Scan for the cell matching the given text and deliver its (X, Y) coordinate at center. 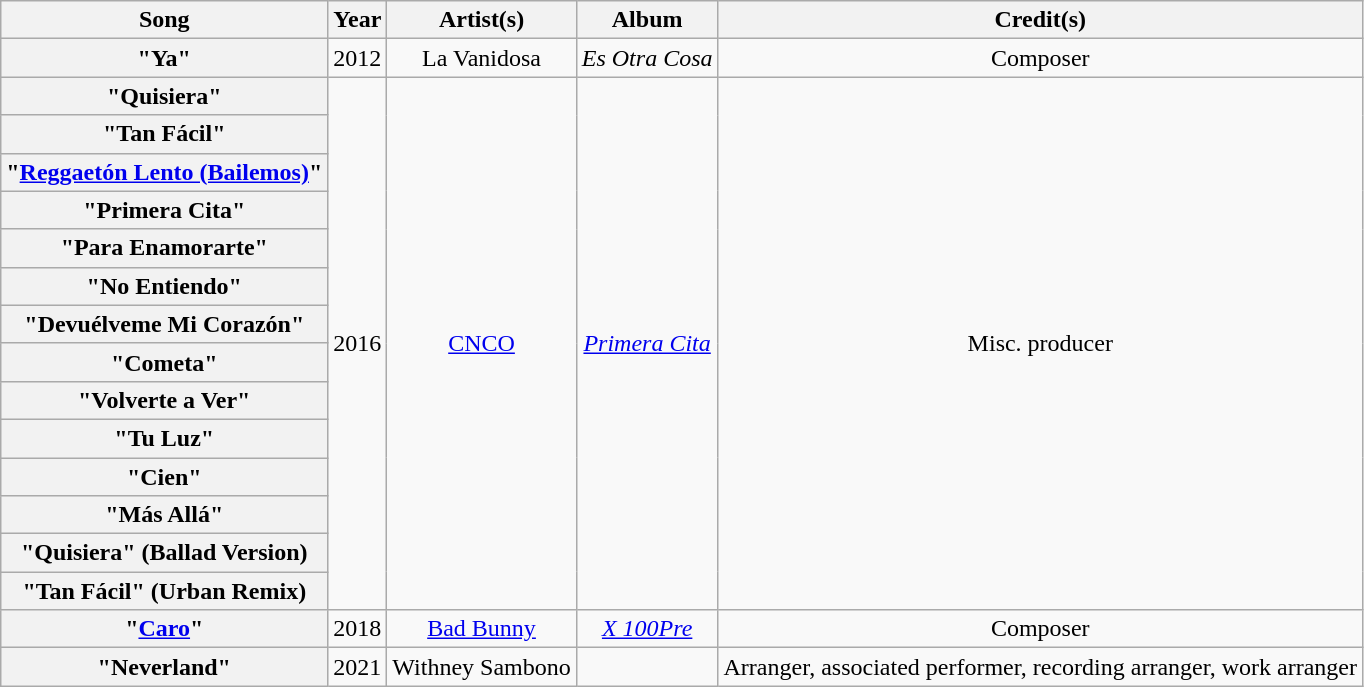
"Primera Cita" (164, 210)
"Cien" (164, 477)
Credit(s) (1040, 20)
Album (647, 20)
"Tu Luz" (164, 438)
Bad Bunny (482, 629)
"Reggaetón Lento (Bailemos)" (164, 172)
X 100Pre (647, 629)
"Quisiera" (Ballad Version) (164, 553)
"Más Allá" (164, 515)
CNCO (482, 344)
Artist(s) (482, 20)
"No Entiendo" (164, 286)
2021 (358, 667)
"Tan Fácil" (164, 134)
2012 (358, 58)
Withney Sambono (482, 667)
Song (164, 20)
"Neverland" (164, 667)
2018 (358, 629)
La Vanidosa (482, 58)
Es Otra Cosa (647, 58)
"Quisiera" (164, 96)
Arranger, associated performer, recording arranger, work arranger (1040, 667)
"Tan Fácil" (Urban Remix) (164, 591)
"Caro" (164, 629)
Year (358, 20)
Misc. producer (1040, 344)
"Ya" (164, 58)
Primera Cita (647, 344)
"Volverte a Ver" (164, 400)
"Devuélveme Mi Corazón" (164, 324)
2016 (358, 344)
"Para Enamorarte" (164, 248)
"Cometa" (164, 362)
